Scan for the cell matching the given text and deliver its [X, Y] coordinate at center. 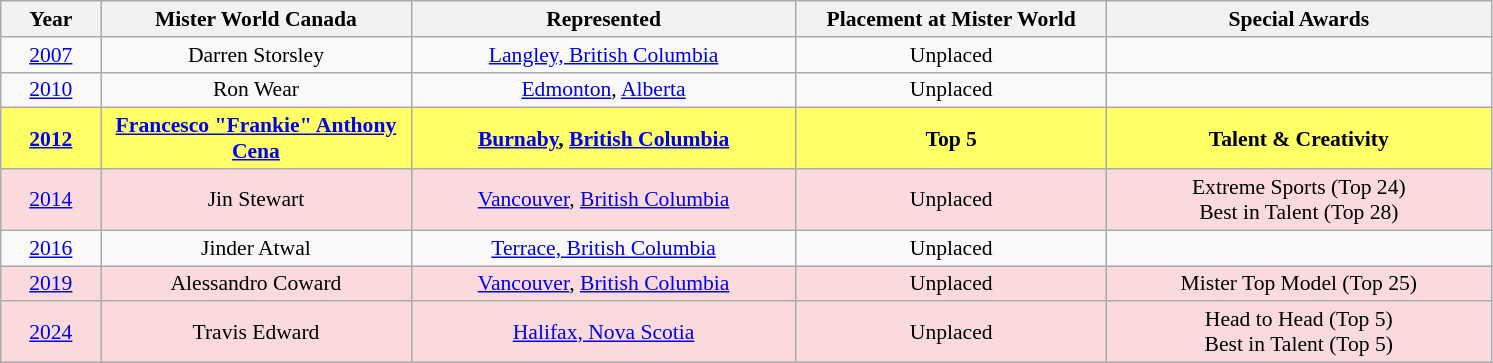
Edmonton, Alberta [604, 90]
2014 [51, 200]
2012 [51, 138]
Langley, British Columbia [604, 55]
Ron Wear [256, 90]
Represented [604, 19]
Terrace, British Columbia [604, 248]
Mister World Canada [256, 19]
Darren Storsley [256, 55]
Jin Stewart [256, 200]
Head to Head (Top 5)Best in Talent (Top 5) [1298, 332]
Alessandro Coward [256, 284]
2016 [51, 248]
Francesco "Frankie" Anthony Cena [256, 138]
Special Awards [1298, 19]
Travis Edward [256, 332]
Extreme Sports (Top 24)Best in Talent (Top 28) [1298, 200]
2007 [51, 55]
Placement at Mister World [951, 19]
2010 [51, 90]
Top 5 [951, 138]
Mister Top Model (Top 25) [1298, 284]
Year [51, 19]
Burnaby, British Columbia [604, 138]
2019 [51, 284]
Jinder Atwal [256, 248]
2024 [51, 332]
Talent & Creativity [1298, 138]
Halifax, Nova Scotia [604, 332]
